Capture the cell that displays the provided text and extract its (X, Y) central coordinate. 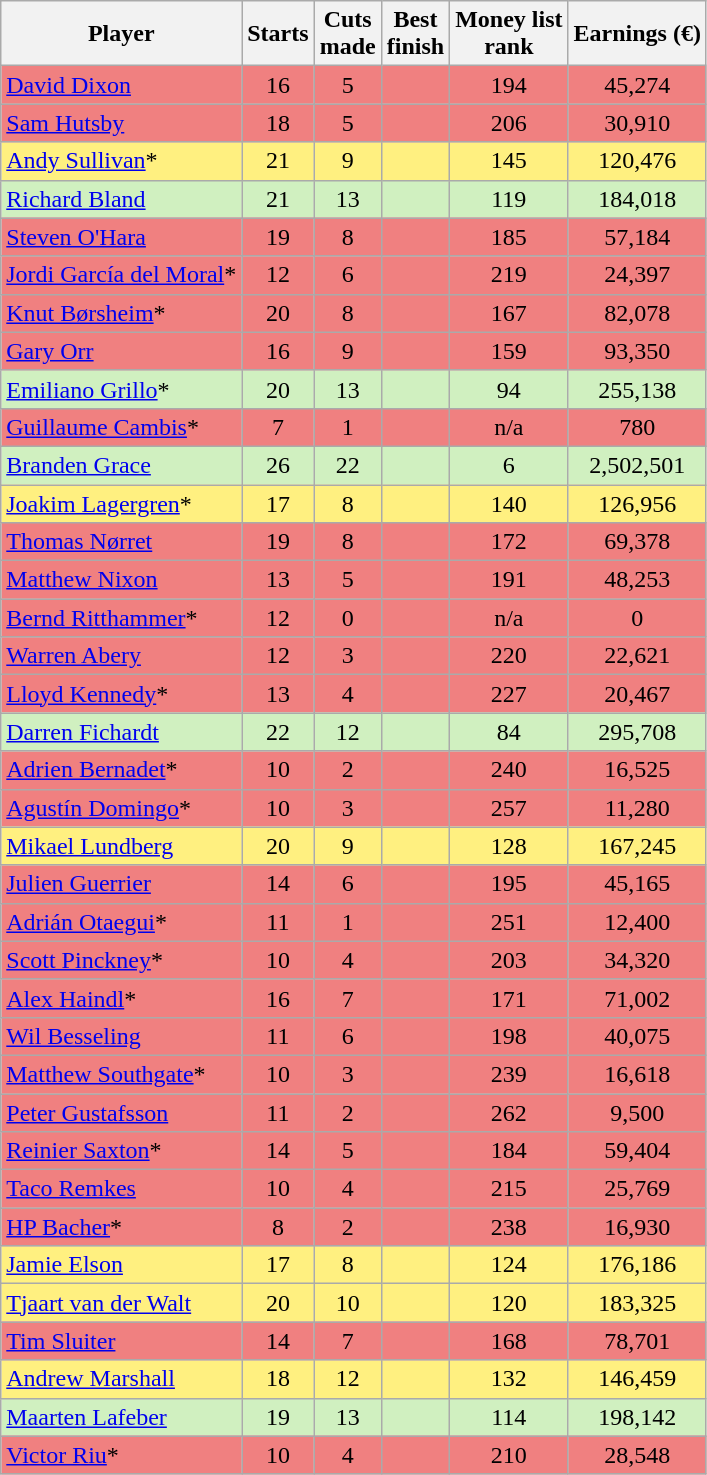
Maarten Lafeber (122, 1417)
Peter Gustafsson (122, 1113)
Warren Abery (122, 656)
Matthew Nixon (122, 580)
Tim Sluiter (122, 1341)
171 (509, 998)
Steven O'Hara (122, 237)
20,467 (637, 694)
167 (509, 313)
48,253 (637, 580)
295,708 (637, 732)
238 (509, 1227)
Thomas Nørret (122, 542)
255,138 (637, 389)
Gary Orr (122, 351)
210 (509, 1455)
159 (509, 351)
16,618 (637, 1074)
172 (509, 542)
Emiliano Grillo* (122, 389)
146,459 (637, 1379)
Branden Grace (122, 465)
2,502,501 (637, 465)
Alex Haindl* (122, 998)
167,245 (637, 846)
Money listrank (509, 34)
Bestfinish (415, 34)
22,621 (637, 656)
198,142 (637, 1417)
Guillaume Cambis* (122, 427)
57,184 (637, 237)
Lloyd Kennedy* (122, 694)
124 (509, 1265)
262 (509, 1113)
16,930 (637, 1227)
9,500 (637, 1113)
Sam Hutsby (122, 123)
Joakim Lagergren* (122, 503)
24,397 (637, 275)
94 (509, 389)
David Dixon (122, 85)
Cutsmade (348, 34)
Julien Guerrier (122, 884)
185 (509, 237)
30,910 (637, 123)
Adrien Bernadet* (122, 770)
Jamie Elson (122, 1265)
114 (509, 1417)
Scott Pinckney* (122, 960)
Victor Riu* (122, 1455)
257 (509, 808)
194 (509, 85)
119 (509, 199)
Darren Fichardt (122, 732)
145 (509, 161)
120,476 (637, 161)
Knut Børsheim* (122, 313)
191 (509, 580)
Tjaart van der Walt (122, 1303)
239 (509, 1074)
227 (509, 694)
132 (509, 1379)
126,956 (637, 503)
45,274 (637, 85)
168 (509, 1341)
198 (509, 1036)
220 (509, 656)
215 (509, 1189)
128 (509, 846)
Starts (278, 34)
HP Bacher* (122, 1227)
Agustín Domingo* (122, 808)
16,525 (637, 770)
Reinier Saxton* (122, 1151)
Andrew Marshall (122, 1379)
120 (509, 1303)
Taco Remkes (122, 1189)
45,165 (637, 884)
195 (509, 884)
219 (509, 275)
69,378 (637, 542)
40,075 (637, 1036)
11,280 (637, 808)
184,018 (637, 199)
82,078 (637, 313)
780 (637, 427)
Matthew Southgate* (122, 1074)
Andy Sullivan* (122, 161)
25,769 (637, 1189)
240 (509, 770)
59,404 (637, 1151)
Richard Bland (122, 199)
Bernd Ritthammer* (122, 618)
176,186 (637, 1265)
184 (509, 1151)
251 (509, 922)
183,325 (637, 1303)
34,320 (637, 960)
28,548 (637, 1455)
206 (509, 123)
12,400 (637, 922)
26 (278, 465)
Mikael Lundberg (122, 846)
78,701 (637, 1341)
Earnings (€) (637, 34)
Wil Besseling (122, 1036)
203 (509, 960)
Adrián Otaegui* (122, 922)
Jordi García del Moral* (122, 275)
Player (122, 34)
84 (509, 732)
140 (509, 503)
93,350 (637, 351)
71,002 (637, 998)
